Scan for the cell matching the given text and deliver its (x, y) coordinate at center. 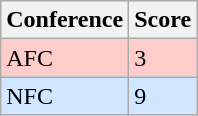
AFC (65, 58)
NFC (65, 96)
9 (163, 96)
Score (163, 20)
Conference (65, 20)
3 (163, 58)
